Provide the (x, y) coordinate of the cell's center where the given text is located.  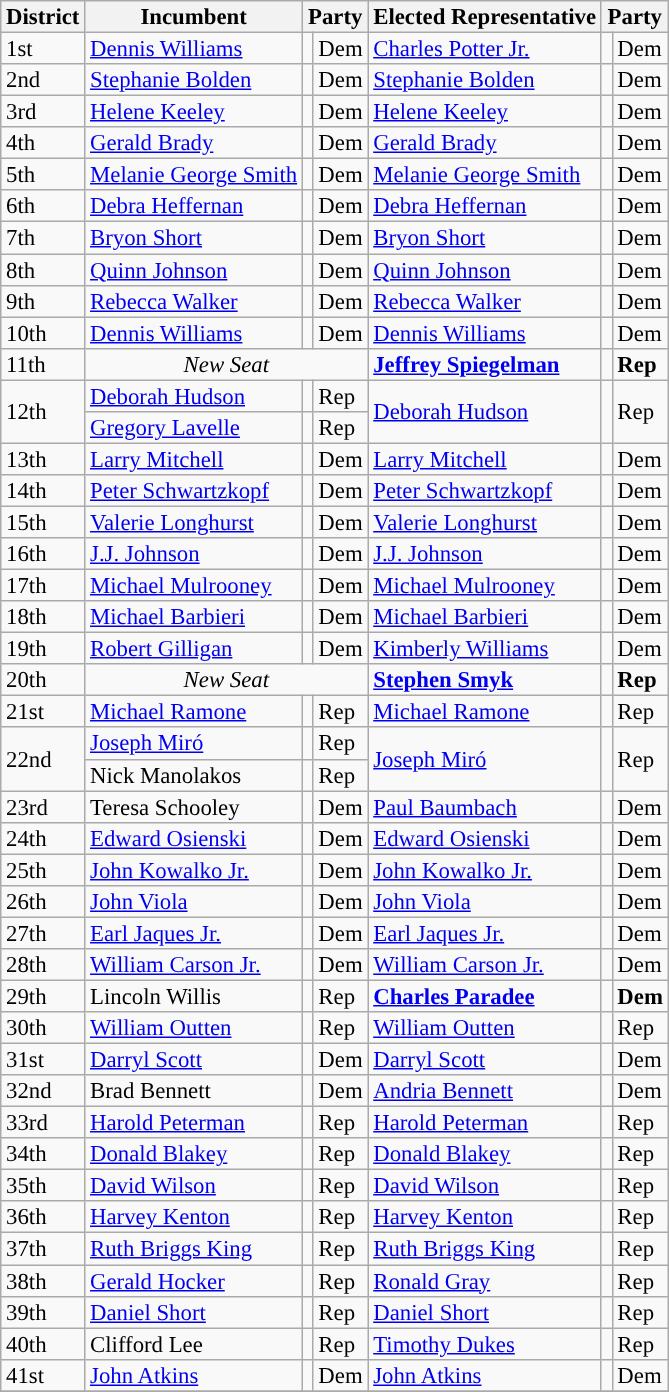
11th (43, 364)
Jeffrey Spiegelman (485, 364)
40th (43, 1344)
7th (43, 238)
34th (43, 1154)
19th (43, 649)
Teresa Schooley (194, 807)
Kimberly Williams (485, 649)
41st (43, 1375)
3rd (43, 112)
Clifford Lee (194, 1344)
1st (43, 49)
Incumbent (194, 17)
Charles Paradee (485, 996)
2nd (43, 80)
33rd (43, 1123)
22nd (43, 760)
12th (43, 412)
8th (43, 270)
35th (43, 1186)
Gerald Hocker (194, 1281)
Robert Gilligan (194, 649)
17th (43, 586)
Nick Manolakos (194, 775)
10th (43, 333)
25th (43, 870)
4th (43, 143)
Timothy Dukes (485, 1344)
28th (43, 965)
31st (43, 1060)
30th (43, 1028)
Ronald Gray (485, 1281)
Stephen Smyk (485, 680)
Lincoln Willis (194, 996)
36th (43, 1218)
9th (43, 301)
16th (43, 554)
13th (43, 459)
32nd (43, 1091)
24th (43, 838)
15th (43, 522)
Brad Bennett (194, 1091)
38th (43, 1281)
Elected Representative (485, 17)
27th (43, 933)
6th (43, 206)
39th (43, 1312)
18th (43, 617)
District (43, 17)
21st (43, 712)
20th (43, 680)
Gregory Lavelle (194, 428)
37th (43, 1249)
26th (43, 902)
29th (43, 996)
Paul Baumbach (485, 807)
14th (43, 491)
Charles Potter Jr. (485, 49)
5th (43, 175)
23rd (43, 807)
Andria Bennett (485, 1091)
